Output the [x, y] coordinate of the center of the cell containing the given text.  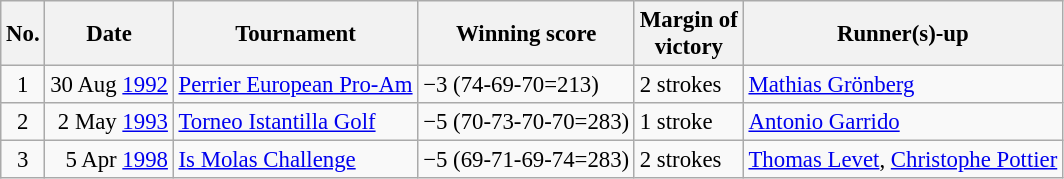
Runner(s)-up [902, 34]
Mathias Grönberg [902, 85]
No. [23, 34]
3 [23, 160]
−5 (69-71-69-74=283) [526, 160]
30 Aug 1992 [109, 85]
Perrier European Pro-Am [296, 85]
Winning score [526, 34]
−3 (74-69-70=213) [526, 85]
Torneo Istantilla Golf [296, 122]
−5 (70-73-70-70=283) [526, 122]
2 May 1993 [109, 122]
Antonio Garrido [902, 122]
Date [109, 34]
2 [23, 122]
Is Molas Challenge [296, 160]
Margin ofvictory [688, 34]
1 stroke [688, 122]
Thomas Levet, Christophe Pottier [902, 160]
Tournament [296, 34]
5 Apr 1998 [109, 160]
1 [23, 85]
